Provide the [X, Y] coordinate of the cell's center where the given text is located.  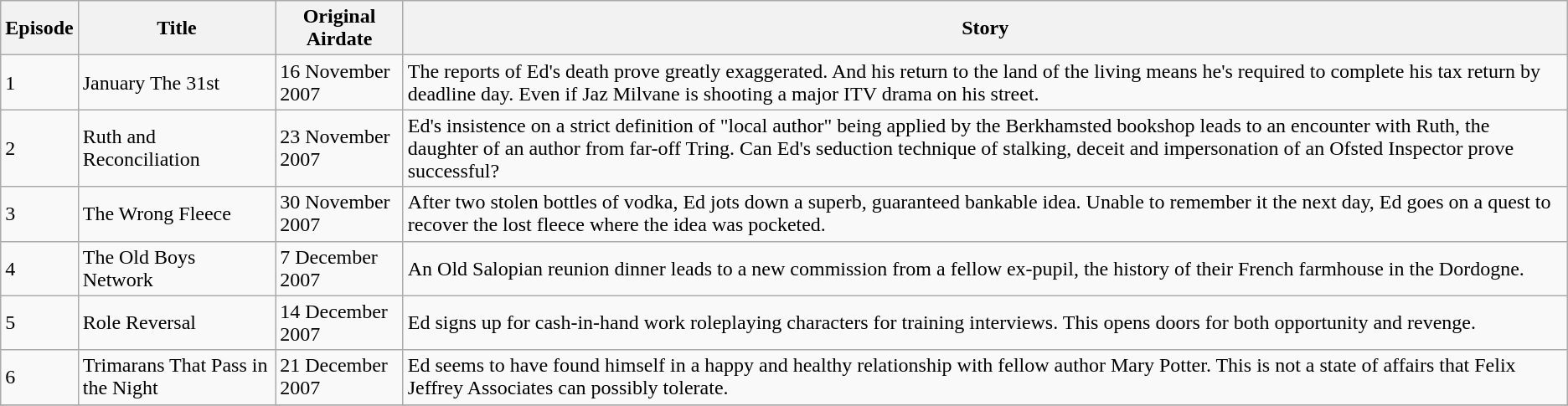
21 December 2007 [340, 377]
14 December 2007 [340, 323]
Episode [39, 28]
4 [39, 268]
Trimarans That Pass in the Night [177, 377]
Ruth and Reconciliation [177, 148]
7 December 2007 [340, 268]
5 [39, 323]
January The 31st [177, 82]
6 [39, 377]
23 November 2007 [340, 148]
An Old Salopian reunion dinner leads to a new commission from a fellow ex-pupil, the history of their French farmhouse in the Dordogne. [985, 268]
The Wrong Fleece [177, 214]
Original Airdate [340, 28]
2 [39, 148]
30 November 2007 [340, 214]
Title [177, 28]
16 November 2007 [340, 82]
Ed signs up for cash-in-hand work roleplaying characters for training interviews. This opens doors for both opportunity and revenge. [985, 323]
Role Reversal [177, 323]
3 [39, 214]
1 [39, 82]
The Old Boys Network [177, 268]
Story [985, 28]
